From the cell containing the given text, extract its center point as (x, y) coordinate. 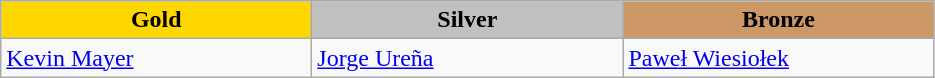
Bronze (778, 20)
Silver (468, 20)
Jorge Ureña (468, 58)
Kevin Mayer (156, 58)
Gold (156, 20)
Paweł Wiesiołek (778, 58)
